For the text-containing cell, return its midpoint in (x, y) coordinate format. 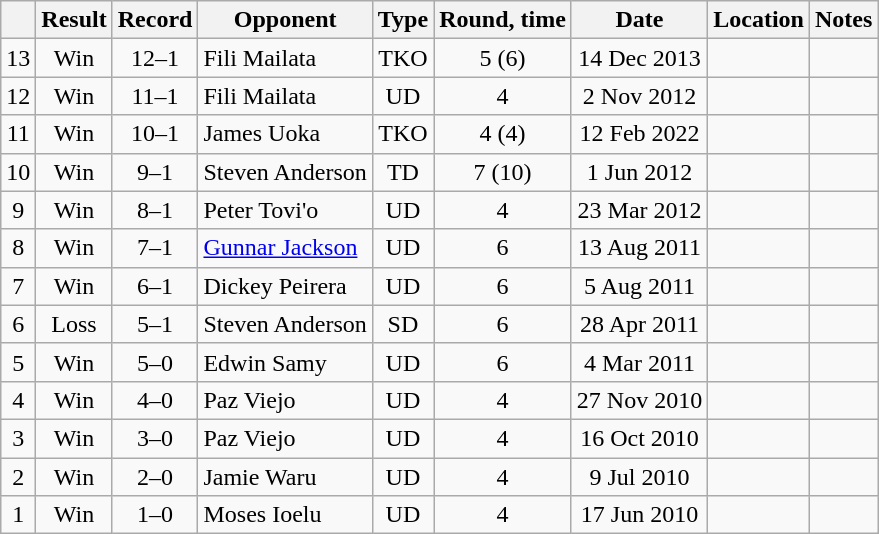
Round, time (503, 20)
Peter Tovi'o (285, 210)
5 (18, 362)
Loss (74, 324)
Date (639, 20)
14 Dec 2013 (639, 58)
Notes (843, 20)
4 Mar 2011 (639, 362)
28 Apr 2011 (639, 324)
2 (18, 477)
1 (18, 515)
17 Jun 2010 (639, 515)
3 (18, 438)
Gunnar Jackson (285, 248)
9–1 (155, 172)
5 (6) (503, 58)
Moses Ioelu (285, 515)
Edwin Samy (285, 362)
9 Jul 2010 (639, 477)
10 (18, 172)
1–0 (155, 515)
23 Mar 2012 (639, 210)
5–1 (155, 324)
Dickey Peirera (285, 286)
7 (10) (503, 172)
Result (74, 20)
7–1 (155, 248)
8 (18, 248)
4 (4) (503, 134)
2 Nov 2012 (639, 96)
12–1 (155, 58)
Type (402, 20)
SD (402, 324)
5–0 (155, 362)
12 Feb 2022 (639, 134)
9 (18, 210)
Record (155, 20)
10–1 (155, 134)
13 (18, 58)
Location (759, 20)
7 (18, 286)
12 (18, 96)
11–1 (155, 96)
11 (18, 134)
Opponent (285, 20)
6–1 (155, 286)
5 Aug 2011 (639, 286)
3–0 (155, 438)
4–0 (155, 400)
27 Nov 2010 (639, 400)
1 Jun 2012 (639, 172)
2–0 (155, 477)
8–1 (155, 210)
Jamie Waru (285, 477)
James Uoka (285, 134)
16 Oct 2010 (639, 438)
TD (402, 172)
13 Aug 2011 (639, 248)
